Provide the (x, y) coordinate of the cell's center where the given text is located.  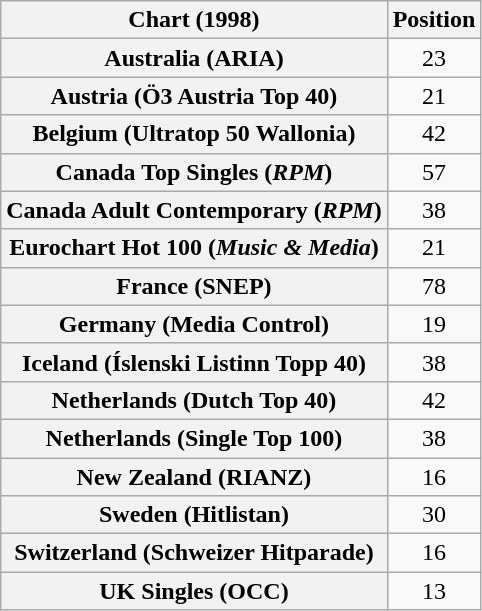
Switzerland (Schweizer Hitparade) (194, 553)
Iceland (Íslenski Listinn Topp 40) (194, 362)
23 (434, 58)
Position (434, 20)
57 (434, 172)
Canada Top Singles (RPM) (194, 172)
78 (434, 286)
Sweden (Hitlistan) (194, 515)
Eurochart Hot 100 (Music & Media) (194, 248)
UK Singles (OCC) (194, 591)
Netherlands (Single Top 100) (194, 438)
France (SNEP) (194, 286)
Germany (Media Control) (194, 324)
19 (434, 324)
Netherlands (Dutch Top 40) (194, 400)
Belgium (Ultratop 50 Wallonia) (194, 134)
Canada Adult Contemporary (RPM) (194, 210)
Austria (Ö3 Austria Top 40) (194, 96)
13 (434, 591)
Chart (1998) (194, 20)
New Zealand (RIANZ) (194, 477)
Australia (ARIA) (194, 58)
30 (434, 515)
